Determine the [x, y] coordinate at the center of the cell enclosing the given text.  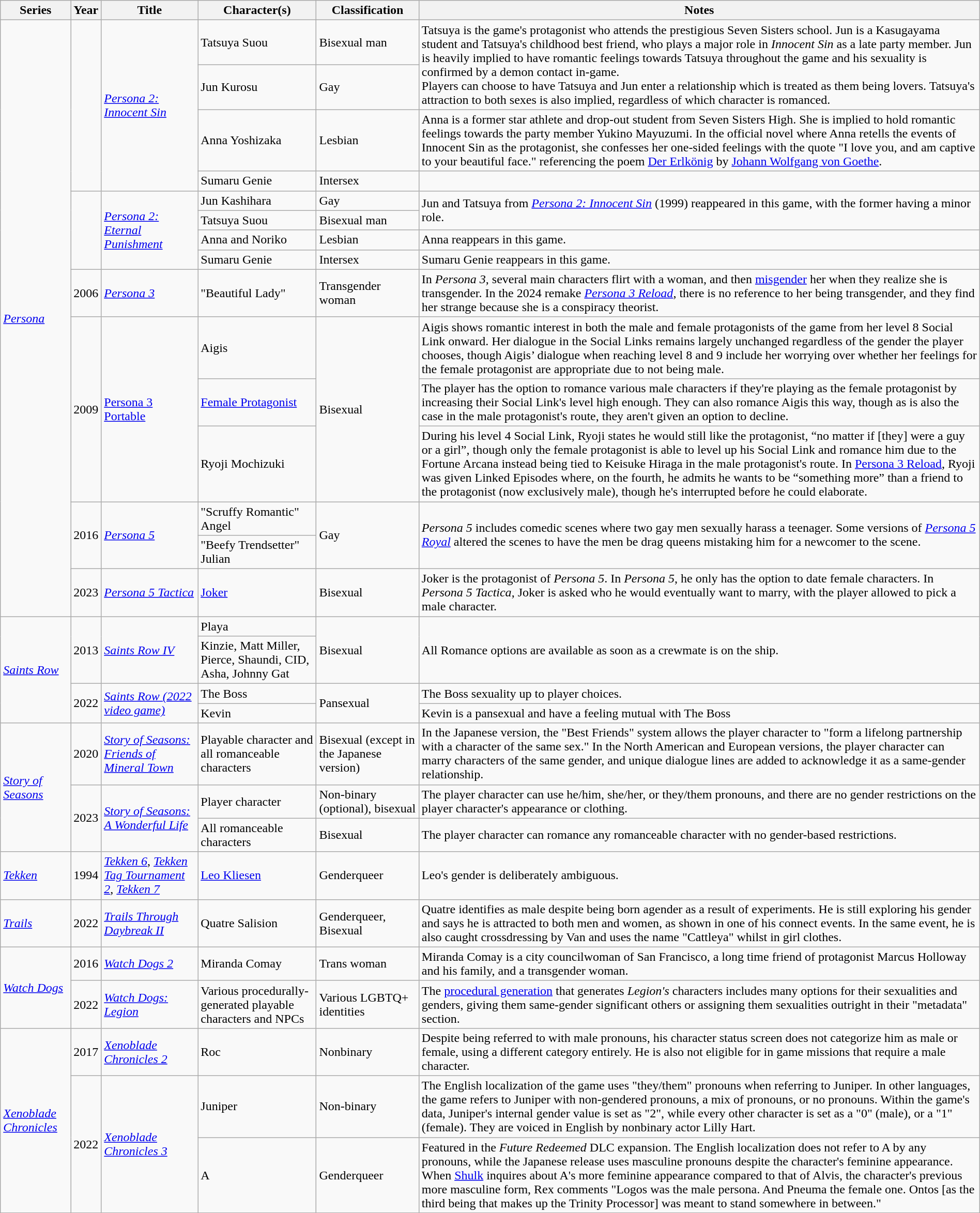
Trans woman [367, 963]
Joker [257, 593]
Persona 2: Eternal Punishment [150, 230]
The Boss [257, 694]
Genderqueer, Bisexual [367, 923]
1994 [86, 876]
Series [36, 10]
2006 [86, 293]
Notes [699, 10]
Leo's gender is deliberately ambiguous. [699, 876]
The player character can romance any romanceable character with no gender-based restrictions. [699, 835]
Tekken 6, Tekken Tag Tournament 2, Tekken 7 [150, 876]
Watch Dogs [36, 987]
Watch Dogs 2 [150, 963]
Nonbinary [367, 1052]
"Beautiful Lady" [257, 293]
Story of Seasons [36, 788]
Story of Seasons: A Wonderful Life [150, 818]
Trails Through Daybreak II [150, 923]
Persona 3 [150, 293]
Xenoblade Chronicles 2 [150, 1052]
Jun Kashihara [257, 201]
Various LGBTQ+ identities [367, 1004]
Anna Yoshizaka [257, 141]
Quatre Salision [257, 923]
Non-binary (optional), bisexual [367, 801]
Aigis [257, 347]
"Scruffy Romantic" Angel [257, 518]
Sumaru Genie reappears in this game. [699, 259]
A [257, 1175]
Title [150, 10]
2017 [86, 1052]
Saints Row IV [150, 650]
Persona 5 Tactica [150, 593]
"Beefy Trendsetter" Julian [257, 552]
Kevin is a pansexual and have a feeling mutual with The Boss [699, 713]
Saints Row [36, 670]
Leo Kliesen [257, 876]
Player character [257, 801]
All Romance options are available as soon as a crewmate is on the ship. [699, 650]
Xenoblade Chronicles [36, 1120]
Bisexual (except in the Japanese version) [367, 754]
Saints Row (2022 video game) [150, 703]
Juniper [257, 1106]
2013 [86, 650]
Ryoji Mochizuki [257, 464]
Kinzie, Matt Miller, Pierce, Shaundi, CID, Asha, Johnny Gat [257, 660]
Roc [257, 1052]
Story of Seasons: Friends of Mineral Town [150, 754]
Character(s) [257, 10]
Kevin [257, 713]
Trails [36, 923]
Anna reappears in this game. [699, 240]
Persona [36, 318]
Year [86, 10]
Watch Dogs: Legion [150, 1004]
Transgender woman [367, 293]
Jun and Tatsuya from Persona 2: Innocent Sin (1999) reappeared in this game, with the former having a minor role. [699, 210]
Non-binary [367, 1106]
Playable character and all romanceable characters [257, 754]
All romanceable characters [257, 835]
Playa [257, 626]
2020 [86, 754]
Persona 5 [150, 535]
Miranda Comay [257, 963]
Anna and Noriko [257, 240]
Tekken [36, 876]
Jun Kurosu [257, 87]
Xenoblade Chronicles 3 [150, 1144]
Persona 2: Innocent Sin [150, 105]
2009 [86, 409]
Classification [367, 10]
Persona 3 Portable [150, 409]
Female Protagonist [257, 402]
Various procedurally-generated playable characters and NPCs [257, 1004]
Pansexual [367, 703]
The Boss sexuality up to player choices. [699, 694]
Miranda Comay is a city councilwoman of San Francisco, a long time friend of protagonist Marcus Holloway and his family, and a transgender woman. [699, 963]
